Find where the given text appears and provide that cell's center as (X, Y) coordinate. 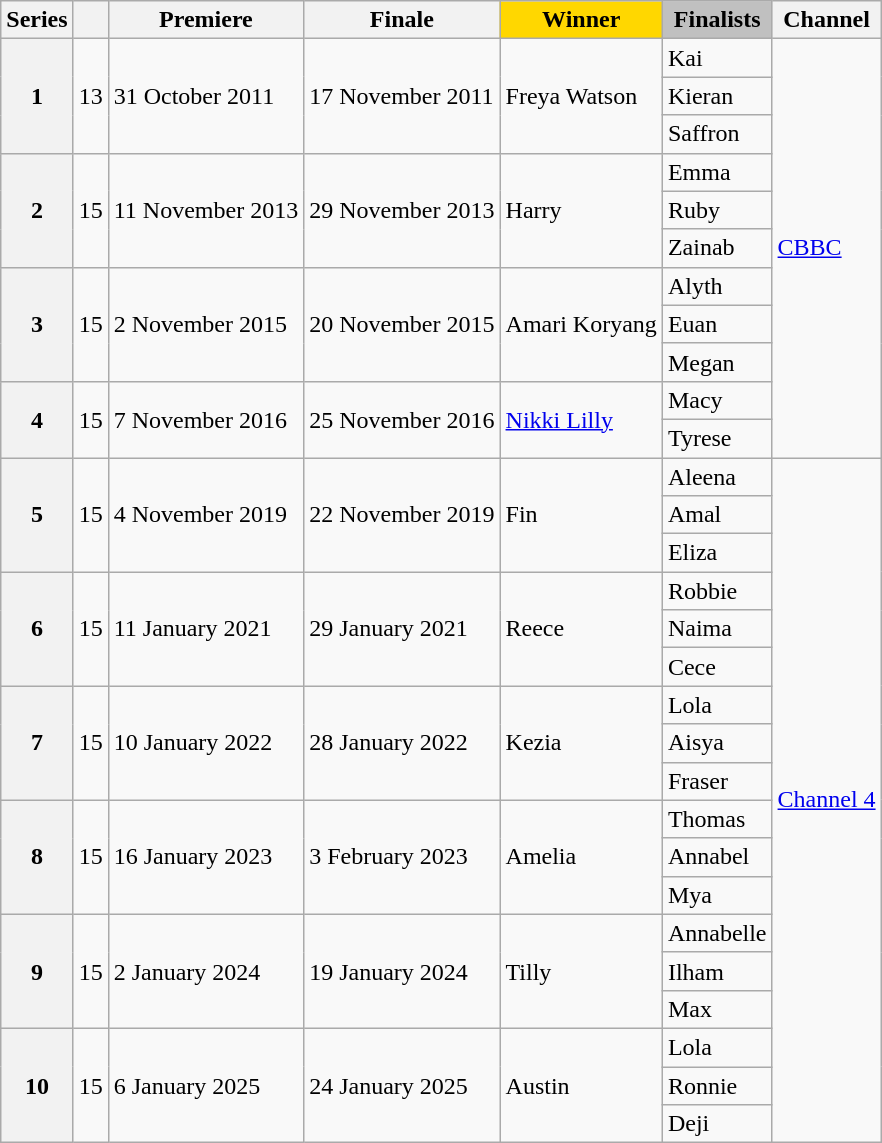
Amelia (581, 857)
2 January 2024 (206, 971)
7 (37, 743)
CBBC (826, 248)
Ruby (717, 210)
Harry (581, 210)
6 (37, 629)
Finalists (717, 20)
Max (717, 1009)
Amal (717, 515)
Freya Watson (581, 96)
19 January 2024 (402, 971)
Premiere (206, 20)
22 November 2019 (402, 515)
Channel (826, 20)
28 January 2022 (402, 743)
3 (37, 324)
Megan (717, 362)
9 (37, 971)
Tyrese (717, 438)
Euan (717, 324)
Reece (581, 629)
Kezia (581, 743)
Aleena (717, 477)
Cece (717, 667)
2 (37, 210)
Aisya (717, 743)
7 November 2016 (206, 419)
29 November 2013 (402, 210)
13 (90, 96)
2 November 2015 (206, 324)
Zainab (717, 248)
Saffron (717, 134)
10 (37, 1085)
4 November 2019 (206, 515)
10 January 2022 (206, 743)
11 November 2013 (206, 210)
Thomas (717, 819)
Eliza (717, 553)
11 January 2021 (206, 629)
Mya (717, 895)
Channel 4 (826, 800)
Finale (402, 20)
Fraser (717, 781)
Austin (581, 1085)
Kai (717, 58)
Ronnie (717, 1085)
31 October 2011 (206, 96)
1 (37, 96)
4 (37, 419)
3 February 2023 (402, 857)
8 (37, 857)
Series (37, 20)
5 (37, 515)
29 January 2021 (402, 629)
Ilham (717, 971)
Deji (717, 1124)
Winner (581, 20)
Fin (581, 515)
Kieran (717, 96)
Amari Koryang (581, 324)
Emma (717, 172)
Annabelle (717, 933)
6 January 2025 (206, 1085)
24 January 2025 (402, 1085)
Macy (717, 400)
16 January 2023 (206, 857)
Annabel (717, 857)
20 November 2015 (402, 324)
Tilly (581, 971)
Nikki Lilly (581, 419)
25 November 2016 (402, 419)
Naima (717, 629)
Robbie (717, 591)
Alyth (717, 286)
17 November 2011 (402, 96)
